Determine the (x, y) coordinate at the center of the cell enclosing the given text.  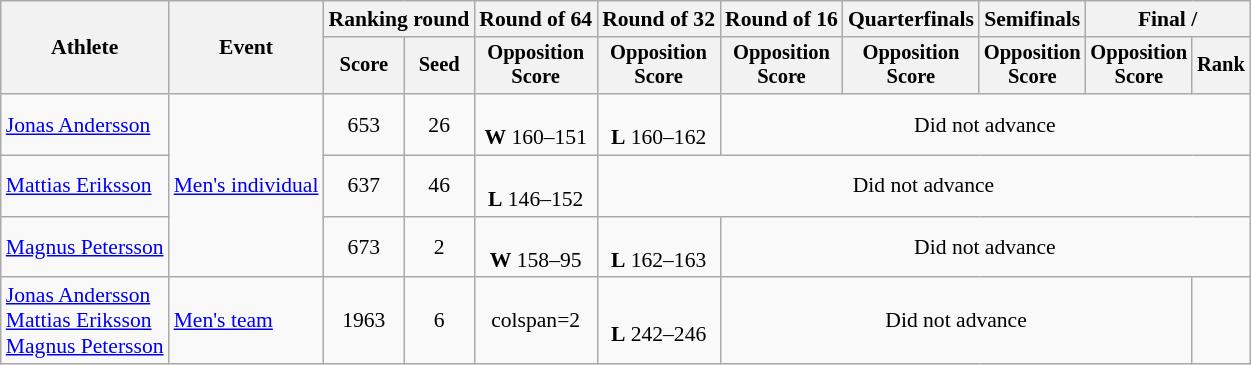
Men's individual (246, 186)
Semifinals (1032, 19)
W 158–95 (536, 248)
Event (246, 48)
W 160–151 (536, 124)
colspan=2 (536, 322)
2 (439, 248)
Jonas AnderssonMattias ErikssonMagnus Petersson (85, 322)
Round of 32 (658, 19)
Magnus Petersson (85, 248)
Rank (1221, 66)
L 146–152 (536, 186)
Mattias Eriksson (85, 186)
Seed (439, 66)
Ranking round (400, 19)
Final / (1168, 19)
L 160–162 (658, 124)
46 (439, 186)
6 (439, 322)
Jonas Andersson (85, 124)
Score (364, 66)
Athlete (85, 48)
26 (439, 124)
Men's team (246, 322)
637 (364, 186)
673 (364, 248)
653 (364, 124)
1963 (364, 322)
Round of 16 (782, 19)
L 162–163 (658, 248)
Quarterfinals (911, 19)
L 242–246 (658, 322)
Round of 64 (536, 19)
